Determine the [x, y] coordinate at the center of the cell enclosing the given text.  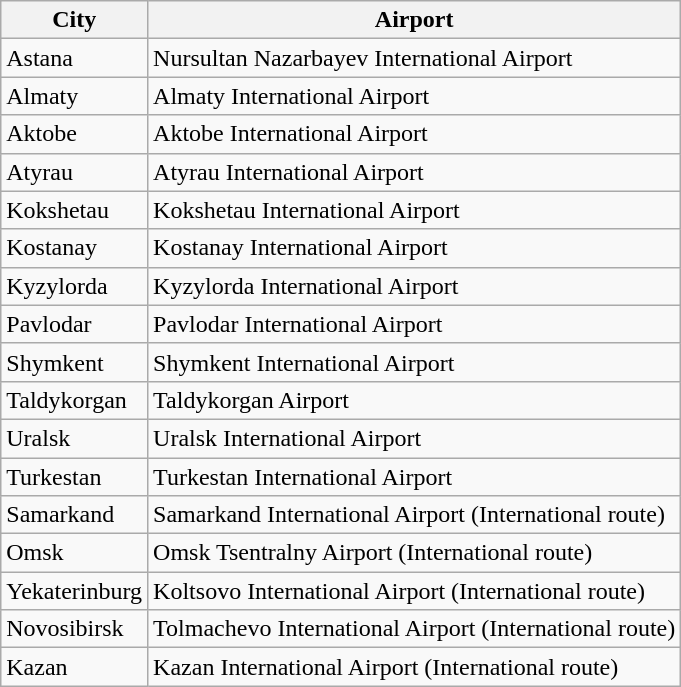
Novosibirsk [74, 629]
Yekaterinburg [74, 591]
Aktobe International Airport [414, 134]
Kazan [74, 667]
Atyrau [74, 172]
Uralsk International Airport [414, 438]
Turkestan International Airport [414, 477]
Kokshetau International Airport [414, 210]
Kostanay [74, 248]
Omsk Tsentralny Airport (International route) [414, 553]
Astana [74, 58]
City [74, 20]
Pavlodar [74, 324]
Nursultan Nazarbayev International Airport [414, 58]
Shymkent [74, 362]
Kokshetau [74, 210]
Almaty [74, 96]
Turkestan [74, 477]
Koltsovo International Airport (International route) [414, 591]
Taldykorgan Airport [414, 400]
Kyzylorda [74, 286]
Kostanay International Airport [414, 248]
Aktobe [74, 134]
Airport [414, 20]
Kyzylorda International Airport [414, 286]
Tolmachevo International Airport (International route) [414, 629]
Samarkand International Airport (International route) [414, 515]
Taldykorgan [74, 400]
Almaty International Airport [414, 96]
Shymkent International Airport [414, 362]
Pavlodar International Airport [414, 324]
Atyrau International Airport [414, 172]
Kazan International Airport (International route) [414, 667]
Omsk [74, 553]
Uralsk [74, 438]
Samarkand [74, 515]
